From the cell containing the given text, extract its center point as [X, Y] coordinate. 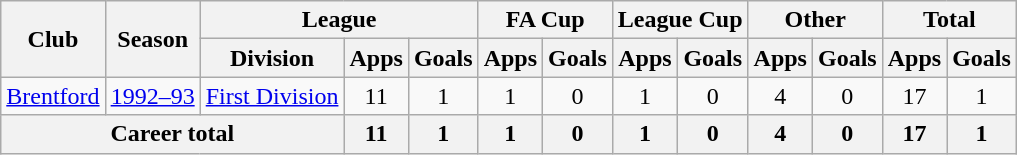
1992–93 [152, 96]
Career total [172, 134]
Other [815, 20]
League Cup [680, 20]
FA Cup [545, 20]
Total [949, 20]
League [339, 20]
Division [272, 58]
Club [53, 39]
Season [152, 39]
First Division [272, 96]
Brentford [53, 96]
